Locate the cell with the specified text and output its [x, y] center coordinate. 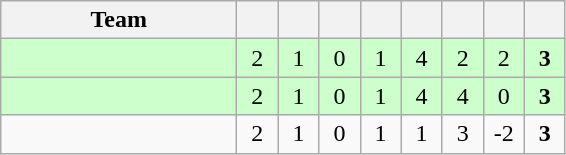
Team [119, 20]
-2 [504, 134]
